Return the [X, Y] coordinate for the center point of the cell that contains the specified text.  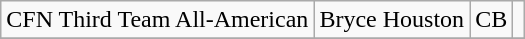
CB [492, 20]
Bryce Houston [392, 20]
CFN Third Team All-American [158, 20]
